Identify which cell holds the provided text, then report its [X, Y] central coordinate. 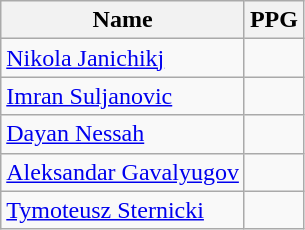
Nikola Janichikj [123, 58]
Imran Suljanovic [123, 96]
Dayan Nessah [123, 134]
PPG [274, 20]
Aleksandar Gavalyugov [123, 172]
Tymoteusz Sternicki [123, 210]
Name [123, 20]
